Detect which cell encompasses the target text, then output its (x, y) center coordinate. 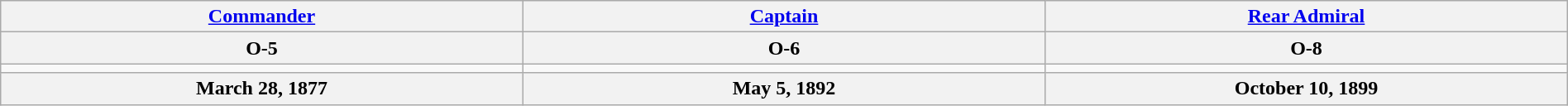
O-6 (784, 48)
May 5, 1892 (784, 89)
Rear Admiral (1307, 17)
Captain (784, 17)
O-5 (262, 48)
October 10, 1899 (1307, 89)
O-8 (1307, 48)
Commander (262, 17)
March 28, 1877 (262, 89)
